Pinpoint the cell where the given text exists, returning its (x, y) midpoint coordinate. 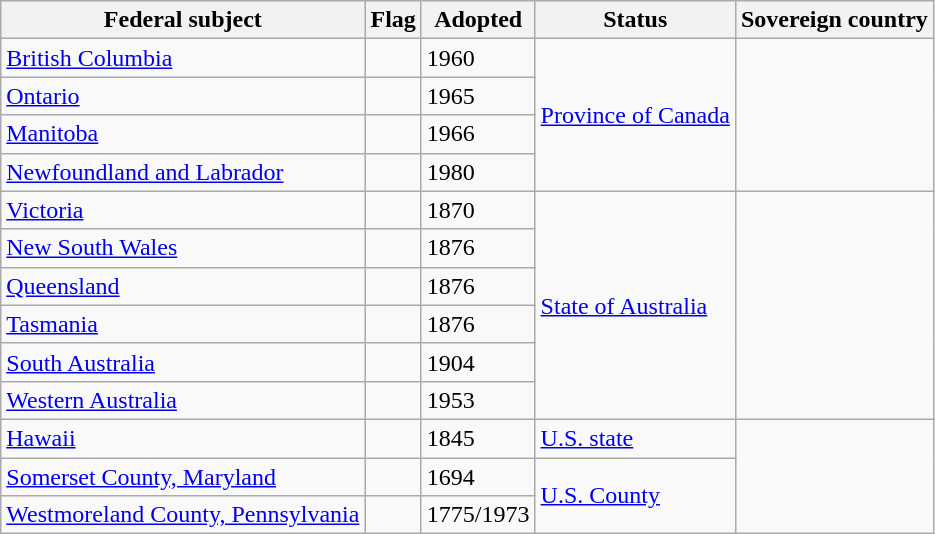
Adopted (478, 20)
Status (635, 20)
1775/1973 (478, 515)
Federal subject (183, 20)
1960 (478, 58)
Ontario (183, 96)
Manitoba (183, 134)
1845 (478, 438)
Westmoreland County, Pennsylvania (183, 515)
Sovereign country (834, 20)
South Australia (183, 362)
1870 (478, 210)
Newfoundland and Labrador (183, 172)
Flag (393, 20)
1965 (478, 96)
U.S. County (635, 496)
1904 (478, 362)
Hawaii (183, 438)
Western Australia (183, 400)
1980 (478, 172)
Victoria (183, 210)
Tasmania (183, 324)
1966 (478, 134)
Somerset County, Maryland (183, 477)
Queensland (183, 286)
British Columbia (183, 58)
1694 (478, 477)
U.S. state (635, 438)
1953 (478, 400)
New South Wales (183, 248)
Province of Canada (635, 115)
State of Australia (635, 305)
